Scan for the cell matching the given text and deliver its [X, Y] coordinate at center. 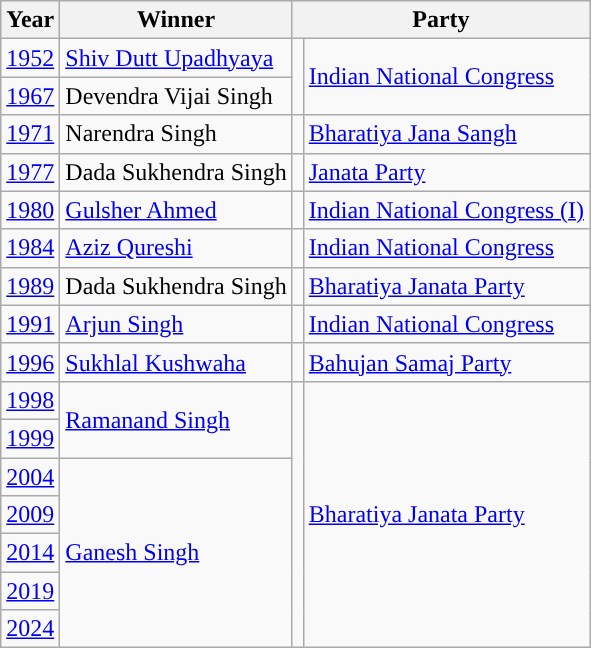
Indian National Congress (I) [446, 210]
1971 [30, 134]
Ramanand Singh [176, 419]
Bahujan Samaj Party [446, 362]
2019 [30, 591]
2004 [30, 477]
Year [30, 20]
2024 [30, 629]
Aziz Qureshi [176, 248]
1980 [30, 210]
Shiv Dutt Upadhyaya [176, 58]
Bharatiya Jana Sangh [446, 134]
Narendra Singh [176, 134]
2009 [30, 515]
Devendra Vijai Singh [176, 96]
Janata Party [446, 172]
1999 [30, 438]
1977 [30, 172]
Winner [176, 20]
Arjun Singh [176, 324]
1967 [30, 96]
1989 [30, 286]
2014 [30, 553]
Party [440, 20]
1996 [30, 362]
Sukhlal Kushwaha [176, 362]
1998 [30, 400]
Ganesh Singh [176, 553]
Gulsher Ahmed [176, 210]
1952 [30, 58]
1991 [30, 324]
1984 [30, 248]
